For the text-containing cell, return its midpoint in (x, y) coordinate format. 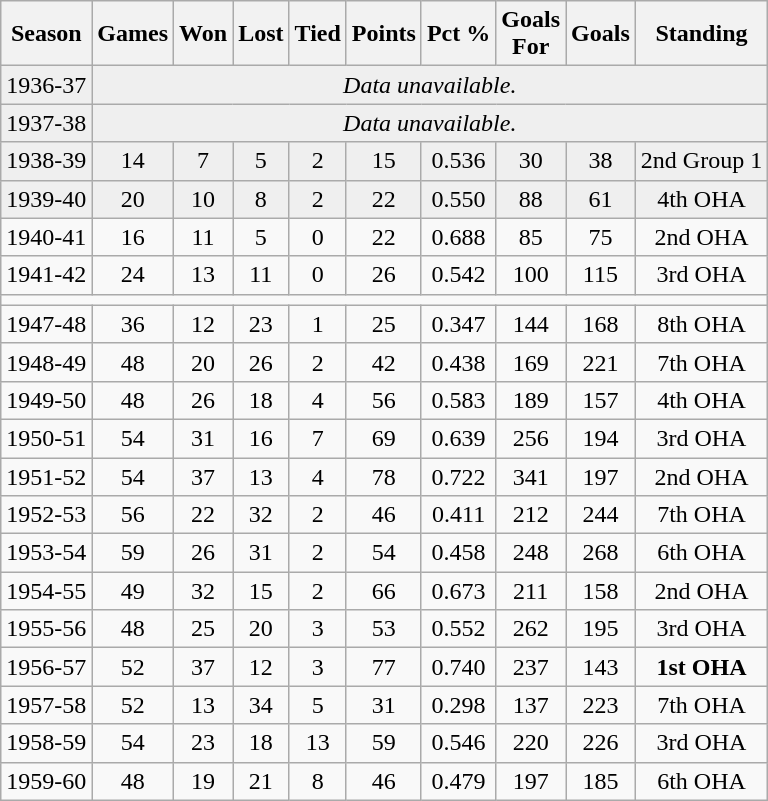
19 (204, 781)
244 (601, 515)
1 (318, 324)
1941-42 (46, 275)
0.479 (458, 781)
49 (133, 591)
Standing (701, 34)
Won (204, 34)
24 (133, 275)
2nd Group 1 (701, 161)
1939-40 (46, 199)
157 (601, 400)
256 (531, 438)
Points (384, 34)
0.552 (458, 629)
137 (531, 705)
Games (133, 34)
88 (531, 199)
0.740 (458, 667)
77 (384, 667)
53 (384, 629)
0.673 (458, 591)
212 (531, 515)
Goals (601, 34)
1st OHA (701, 667)
195 (601, 629)
220 (531, 743)
69 (384, 438)
0.438 (458, 362)
168 (601, 324)
42 (384, 362)
14 (133, 161)
0.688 (458, 237)
30 (531, 161)
158 (601, 591)
221 (601, 362)
Tied (318, 34)
1959-60 (46, 781)
185 (601, 781)
Season (46, 34)
GoalsFor (531, 34)
1953-54 (46, 553)
75 (601, 237)
10 (204, 199)
194 (601, 438)
226 (601, 743)
66 (384, 591)
78 (384, 477)
262 (531, 629)
1948-49 (46, 362)
169 (531, 362)
223 (601, 705)
0.583 (458, 400)
237 (531, 667)
211 (531, 591)
1951-52 (46, 477)
189 (531, 400)
0.298 (458, 705)
1952-53 (46, 515)
0.458 (458, 553)
85 (531, 237)
1937-38 (46, 123)
143 (601, 667)
268 (601, 553)
0.536 (458, 161)
0.639 (458, 438)
8th OHA (701, 324)
38 (601, 161)
0.347 (458, 324)
1936-37 (46, 85)
248 (531, 553)
Pct % (458, 34)
1940-41 (46, 237)
1947-48 (46, 324)
1938-39 (46, 161)
0.411 (458, 515)
1954-55 (46, 591)
100 (531, 275)
0.542 (458, 275)
115 (601, 275)
0.550 (458, 199)
144 (531, 324)
1950-51 (46, 438)
0.722 (458, 477)
61 (601, 199)
1958-59 (46, 743)
21 (261, 781)
1955-56 (46, 629)
36 (133, 324)
1949-50 (46, 400)
341 (531, 477)
1956-57 (46, 667)
Lost (261, 34)
1957-58 (46, 705)
34 (261, 705)
0.546 (458, 743)
